Output the [X, Y] coordinate of the center of the cell containing the given text.  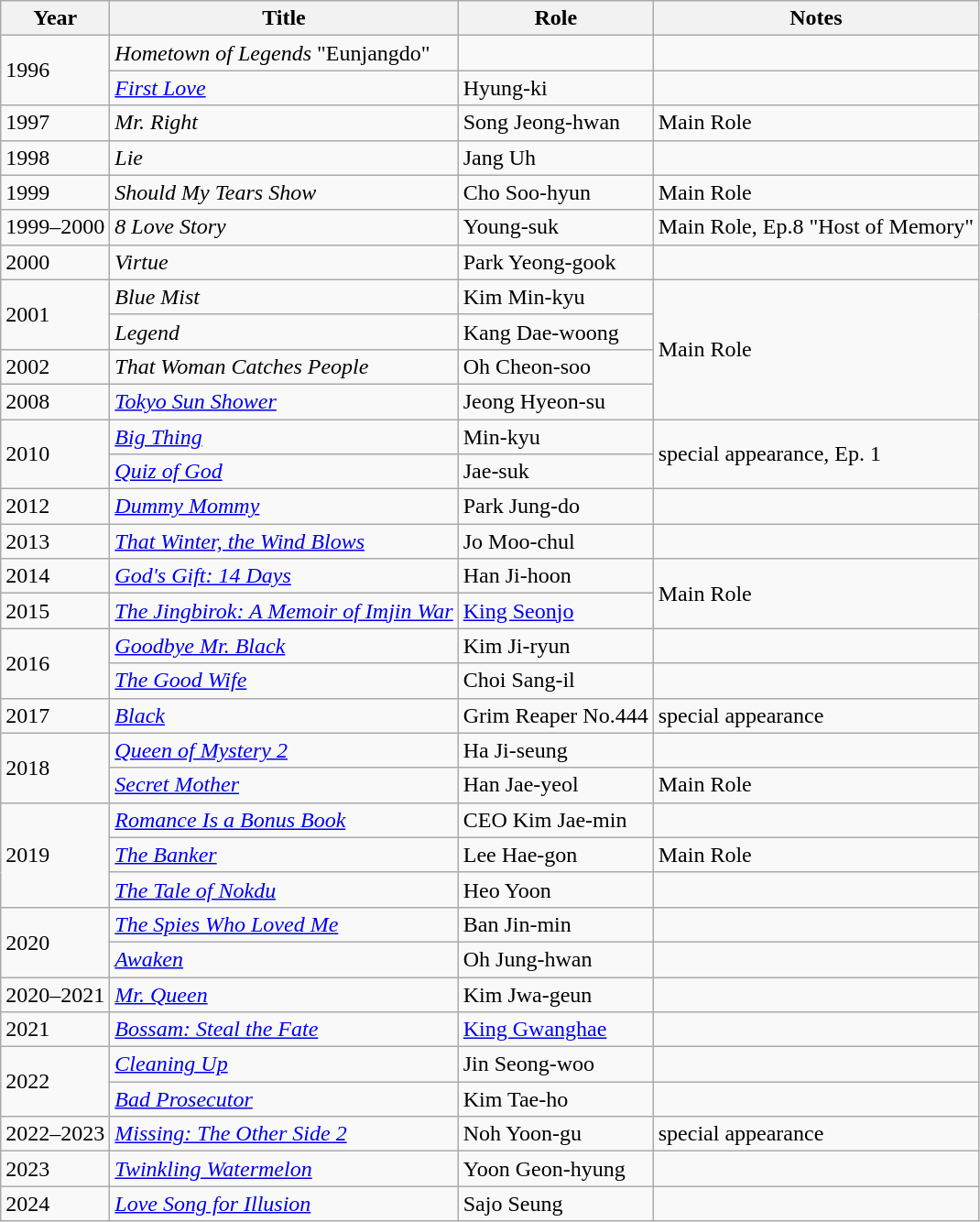
Ban Jin-min [555, 924]
Virtue [284, 262]
Jang Uh [555, 158]
First Love [284, 88]
2017 [55, 715]
Twinkling Watermelon [284, 1169]
2022 [55, 1082]
God's Gift: 14 Days [284, 576]
Legend [284, 332]
Blue Mist [284, 297]
Title [284, 18]
2008 [55, 401]
The Tale of Nokdu [284, 889]
1999 [55, 192]
2020–2021 [55, 994]
Queen of Mystery 2 [284, 750]
8 Love Story [284, 227]
2023 [55, 1169]
That Winter, the Wind Blows [284, 541]
2018 [55, 768]
2019 [55, 855]
Dummy Mommy [284, 507]
Jin Seong-woo [555, 1064]
Black [284, 715]
2022–2023 [55, 1134]
That Woman Catches People [284, 366]
Song Jeong-hwan [555, 123]
Min-kyu [555, 437]
Romance Is a Bonus Book [284, 820]
1998 [55, 158]
Secret Mother [284, 785]
Han Jae-yeol [555, 785]
2020 [55, 942]
Jeong Hyeon-su [555, 401]
Big Thing [284, 437]
King Gwanghae [555, 1030]
Goodbye Mr. Black [284, 646]
Choi Sang-il [555, 681]
Love Song for Illusion [284, 1204]
2002 [55, 366]
King Seonjo [555, 611]
Lee Hae-gon [555, 855]
Kim Jwa-geun [555, 994]
Jae-suk [555, 472]
2000 [55, 262]
Kang Dae-woong [555, 332]
Sajo Seung [555, 1204]
2013 [55, 541]
Cho Soo-hyun [555, 192]
Cleaning Up [284, 1064]
Kim Tae-ho [555, 1099]
Young-suk [555, 227]
Kim Min-kyu [555, 297]
Hyung-ki [555, 88]
1996 [55, 71]
2015 [55, 611]
Should My Tears Show [284, 192]
The Jingbirok: A Memoir of Imjin War [284, 611]
1997 [55, 123]
Quiz of God [284, 472]
Yoon Geon-hyung [555, 1169]
Kim Ji-ryun [555, 646]
special appearance, Ep. 1 [815, 454]
Park Yeong-gook [555, 262]
The Good Wife [284, 681]
Bossam: Steal the Fate [284, 1030]
Grim Reaper No.444 [555, 715]
Year [55, 18]
Tokyo Sun Shower [284, 401]
Hometown of Legends "Eunjangdo" [284, 53]
The Spies Who Loved Me [284, 924]
Main Role, Ep.8 "Host of Memory" [815, 227]
Mr. Queen [284, 994]
Noh Yoon-gu [555, 1134]
Mr. Right [284, 123]
2024 [55, 1204]
2021 [55, 1030]
Role [555, 18]
Jo Moo-chul [555, 541]
2012 [55, 507]
Bad Prosecutor [284, 1099]
2016 [55, 663]
Han Ji-hoon [555, 576]
The Banker [284, 855]
Missing: The Other Side 2 [284, 1134]
Oh Cheon-soo [555, 366]
Ha Ji-seung [555, 750]
Park Jung-do [555, 507]
Notes [815, 18]
2010 [55, 454]
Awaken [284, 959]
Oh Jung-hwan [555, 959]
2001 [55, 314]
1999–2000 [55, 227]
2014 [55, 576]
Lie [284, 158]
CEO Kim Jae-min [555, 820]
Heo Yoon [555, 889]
